Capture the cell that displays the provided text and extract its [X, Y] central coordinate. 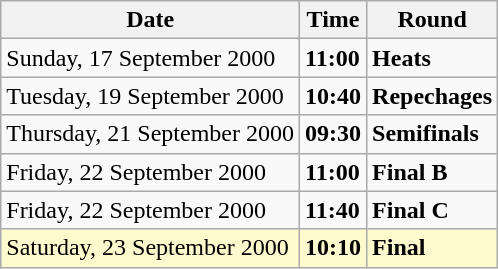
Repechages [432, 96]
10:40 [334, 96]
Final C [432, 210]
Round [432, 20]
Sunday, 17 September 2000 [150, 58]
11:40 [334, 210]
Time [334, 20]
Saturday, 23 September 2000 [150, 248]
Final B [432, 172]
09:30 [334, 134]
Final [432, 248]
Semifinals [432, 134]
Thursday, 21 September 2000 [150, 134]
10:10 [334, 248]
Date [150, 20]
Tuesday, 19 September 2000 [150, 96]
Heats [432, 58]
